For the text-containing cell, return its midpoint in (X, Y) coordinate format. 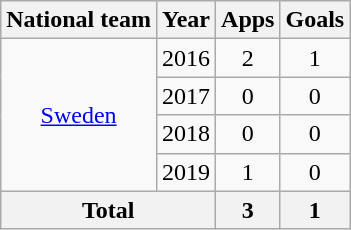
National team (79, 20)
2 (248, 58)
2016 (186, 58)
Year (186, 20)
Apps (248, 20)
2019 (186, 172)
2018 (186, 134)
3 (248, 210)
Total (108, 210)
Goals (315, 20)
2017 (186, 96)
Sweden (79, 115)
